Capture the cell that displays the provided text and extract its [x, y] central coordinate. 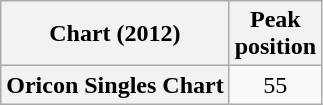
Peakposition [275, 34]
55 [275, 85]
Oricon Singles Chart [115, 85]
Chart (2012) [115, 34]
